For the text-containing cell, return its midpoint in [x, y] coordinate format. 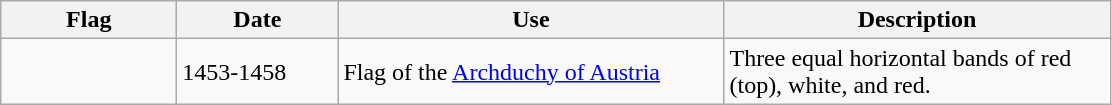
1453-1458 [258, 72]
Flag [89, 20]
Date [258, 20]
Description [917, 20]
Three equal horizontal bands of red (top), white, and red. [917, 72]
Flag of the Archduchy of Austria [531, 72]
Use [531, 20]
